From the cell containing the given text, extract its center point as [X, Y] coordinate. 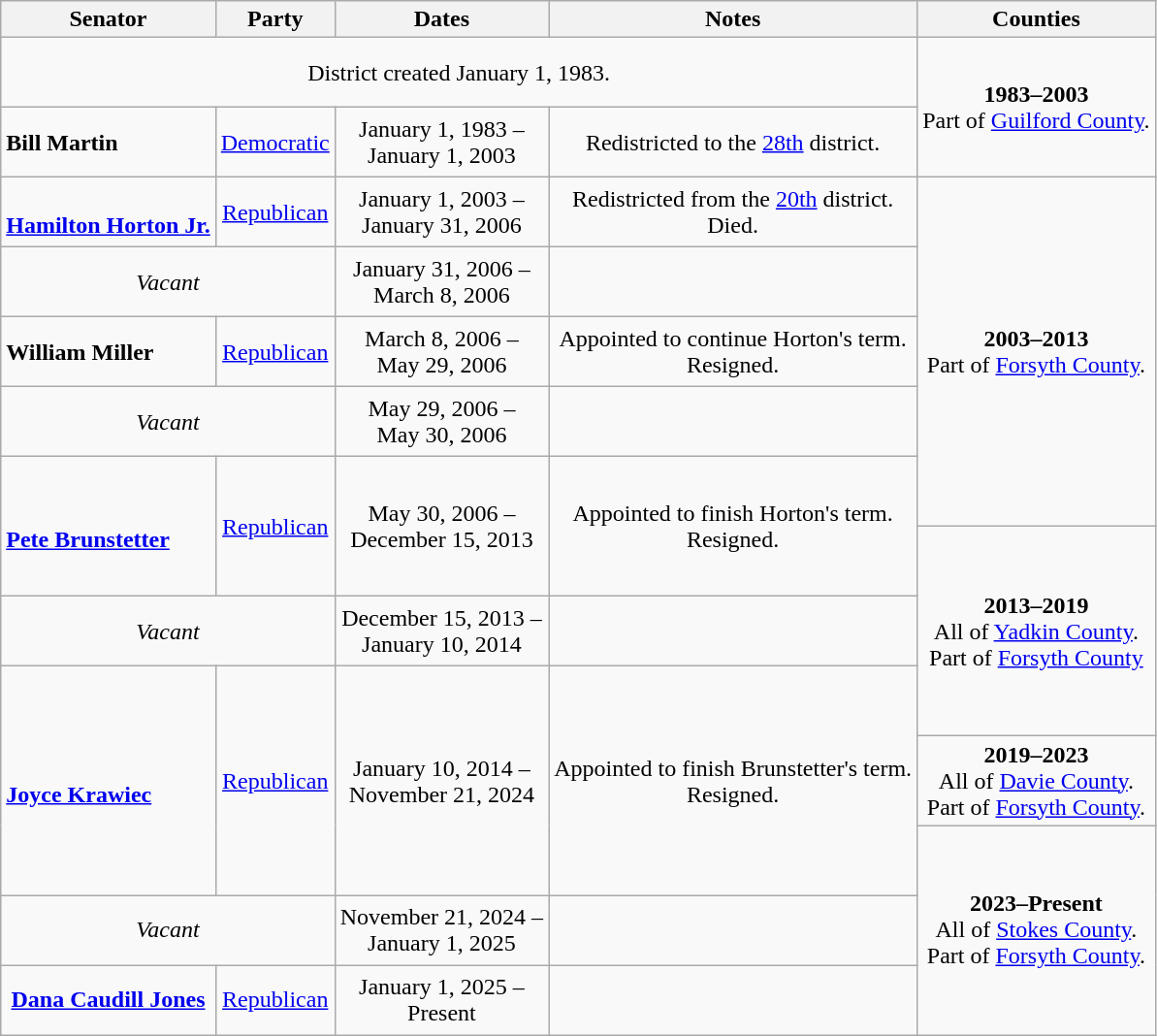
Party [275, 19]
2013–2019 All of Yadkin County. Part of Forsyth County [1037, 631]
Counties [1037, 19]
Bill Martin [109, 143]
January 1, 2003 – January 31, 2006 [441, 212]
1983–2003 Part of Guilford County. [1037, 108]
Hamilton Horton Jr. [109, 212]
May 29, 2006 – May 30, 2006 [441, 422]
Dana Caudill Jones [109, 1000]
Appointed to finish Brunstetter's term. Resigned. [733, 781]
January 10, 2014 – November 21, 2024 [441, 781]
January 1, 1983 – January 1, 2003 [441, 143]
January 31, 2006 – March 8, 2006 [441, 282]
Redistricted to the 28th district. [733, 143]
Dates [441, 19]
William Miller [109, 352]
2019–2023 All of Davie County. Part of Forsyth County. [1037, 781]
Redistricted from the 20th district. Died. [733, 212]
Pete Brunstetter [109, 527]
Democratic [275, 143]
December 15, 2013 – January 10, 2014 [441, 631]
Notes [733, 19]
Appointed to finish Horton's term. Resigned. [733, 527]
May 30, 2006 – December 15, 2013 [441, 527]
March 8, 2006 – May 29, 2006 [441, 352]
January 1, 2025 – Present [441, 1000]
Joyce Krawiec [109, 781]
2023–Present All of Stokes County. Part of Forsyth County. [1037, 930]
2003–2013 Part of Forsyth County. [1037, 352]
Appointed to continue Horton's term. Resigned. [733, 352]
November 21, 2024 – January 1, 2025 [441, 930]
Senator [109, 19]
District created January 1, 1983. [460, 73]
